Locate the cell with the specified text and output its [x, y] center coordinate. 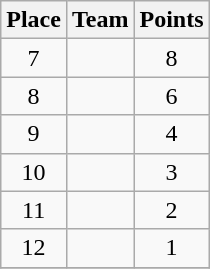
10 [34, 172]
6 [172, 96]
7 [34, 58]
Place [34, 20]
9 [34, 134]
Points [172, 20]
11 [34, 210]
2 [172, 210]
1 [172, 248]
Team [100, 20]
12 [34, 248]
3 [172, 172]
4 [172, 134]
